Search for the cell housing the specified text and yield its (X, Y) center coordinate. 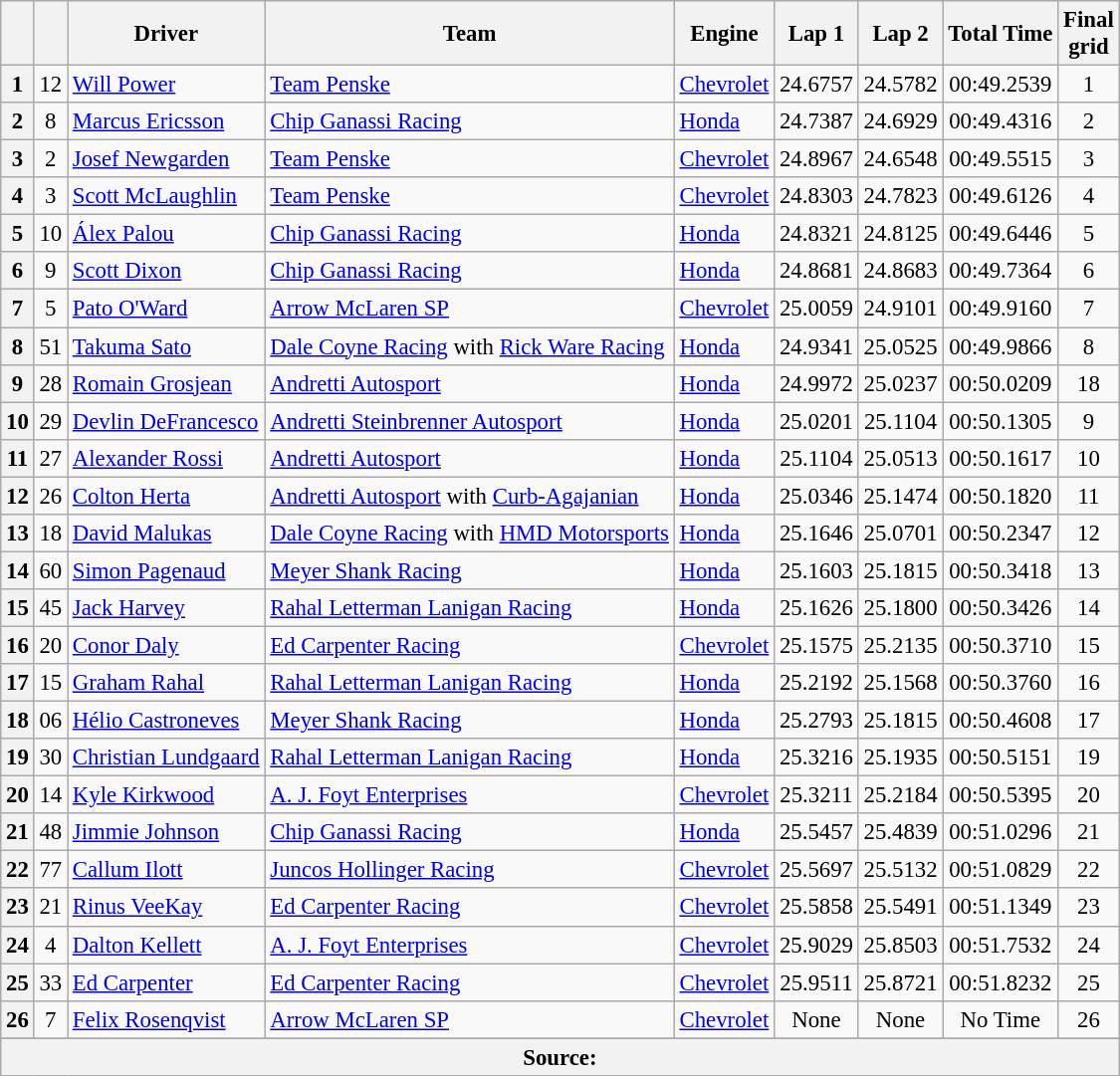
24.7387 (816, 121)
Driver (167, 34)
25.5858 (816, 908)
00:49.4316 (1001, 121)
25.0237 (900, 383)
25.5457 (816, 832)
25.4839 (900, 832)
David Malukas (167, 534)
Lap 2 (900, 34)
Engine (724, 34)
24.9101 (900, 309)
06 (50, 721)
Ed Carpenter (167, 982)
00:51.0296 (1001, 832)
00:49.2539 (1001, 85)
Felix Rosenqvist (167, 1019)
25.0201 (816, 421)
Kyle Kirkwood (167, 795)
Marcus Ericsson (167, 121)
Lap 1 (816, 34)
25.1646 (816, 534)
24.8321 (816, 234)
Total Time (1001, 34)
24.5782 (900, 85)
25.2192 (816, 683)
25.3216 (816, 757)
Álex Palou (167, 234)
Callum Ilott (167, 870)
25.1935 (900, 757)
24.7823 (900, 196)
28 (50, 383)
25.1626 (816, 608)
00:50.3710 (1001, 645)
00:50.1617 (1001, 458)
00:49.6446 (1001, 234)
25.0701 (900, 534)
Team (470, 34)
00:50.1820 (1001, 496)
25.3211 (816, 795)
Scott Dixon (167, 272)
00:49.9160 (1001, 309)
Christian Lundgaard (167, 757)
00:51.8232 (1001, 982)
Source: (560, 1057)
25.5697 (816, 870)
25.2793 (816, 721)
45 (50, 608)
00:49.9866 (1001, 346)
No Time (1001, 1019)
00:51.1349 (1001, 908)
51 (50, 346)
00:50.4608 (1001, 721)
00:50.3418 (1001, 570)
Simon Pagenaud (167, 570)
25.5491 (900, 908)
00:51.7532 (1001, 945)
Colton Herta (167, 496)
00:50.1305 (1001, 421)
25.0346 (816, 496)
Devlin DeFrancesco (167, 421)
33 (50, 982)
00:49.7364 (1001, 272)
25.1474 (900, 496)
29 (50, 421)
25.0525 (900, 346)
24.8125 (900, 234)
00:50.3426 (1001, 608)
00:50.5151 (1001, 757)
Jack Harvey (167, 608)
Scott McLaughlin (167, 196)
Hélio Castroneves (167, 721)
25.2135 (900, 645)
30 (50, 757)
25.1603 (816, 570)
Graham Rahal (167, 683)
25.9029 (816, 945)
Dale Coyne Racing with HMD Motorsports (470, 534)
00:50.3760 (1001, 683)
Finalgrid (1089, 34)
25.0059 (816, 309)
60 (50, 570)
24.6757 (816, 85)
25.1575 (816, 645)
Romain Grosjean (167, 383)
00:49.6126 (1001, 196)
Takuma Sato (167, 346)
24.8681 (816, 272)
Josef Newgarden (167, 159)
25.1568 (900, 683)
24.6929 (900, 121)
Dalton Kellett (167, 945)
Andretti Steinbrenner Autosport (470, 421)
Juncos Hollinger Racing (470, 870)
25.5132 (900, 870)
25.1800 (900, 608)
24.6548 (900, 159)
24.9972 (816, 383)
Will Power (167, 85)
25.8721 (900, 982)
77 (50, 870)
25.9511 (816, 982)
24.8683 (900, 272)
Dale Coyne Racing with Rick Ware Racing (470, 346)
24.8967 (816, 159)
24.9341 (816, 346)
Alexander Rossi (167, 458)
Conor Daly (167, 645)
Andretti Autosport with Curb-Agajanian (470, 496)
00:49.5515 (1001, 159)
00:51.0829 (1001, 870)
25.0513 (900, 458)
Rinus VeeKay (167, 908)
27 (50, 458)
Jimmie Johnson (167, 832)
48 (50, 832)
25.8503 (900, 945)
24.8303 (816, 196)
Pato O'Ward (167, 309)
25.2184 (900, 795)
00:50.2347 (1001, 534)
00:50.5395 (1001, 795)
00:50.0209 (1001, 383)
